Scan for the cell matching the given text and deliver its (X, Y) coordinate at center. 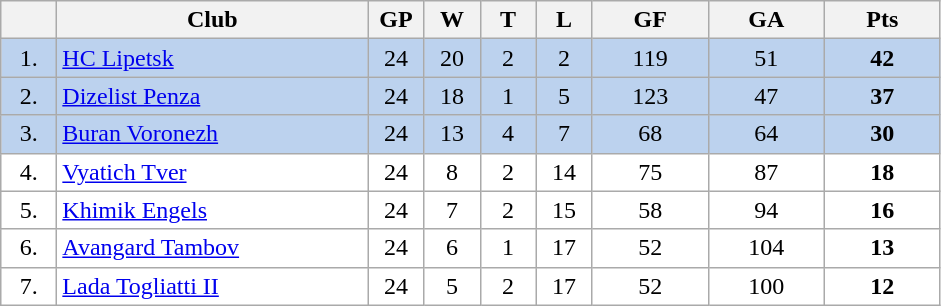
4 (508, 134)
75 (650, 172)
4. (29, 172)
GP (396, 20)
6. (29, 248)
Khimik Engels (212, 210)
5. (29, 210)
30 (882, 134)
GA (766, 20)
Pts (882, 20)
Buran Voronezh (212, 134)
7. (29, 286)
Avangard Tambov (212, 248)
6 (452, 248)
68 (650, 134)
L (564, 20)
104 (766, 248)
8 (452, 172)
Club (212, 20)
51 (766, 58)
Lada Togliatti II (212, 286)
Vyatich Tver (212, 172)
12 (882, 286)
HC Lipetsk (212, 58)
GF (650, 20)
1. (29, 58)
20 (452, 58)
15 (564, 210)
2. (29, 96)
14 (564, 172)
119 (650, 58)
Dizelist Penza (212, 96)
94 (766, 210)
123 (650, 96)
3. (29, 134)
64 (766, 134)
W (452, 20)
100 (766, 286)
37 (882, 96)
16 (882, 210)
47 (766, 96)
87 (766, 172)
42 (882, 58)
58 (650, 210)
T (508, 20)
